From the cell containing the given text, extract its center point as [x, y] coordinate. 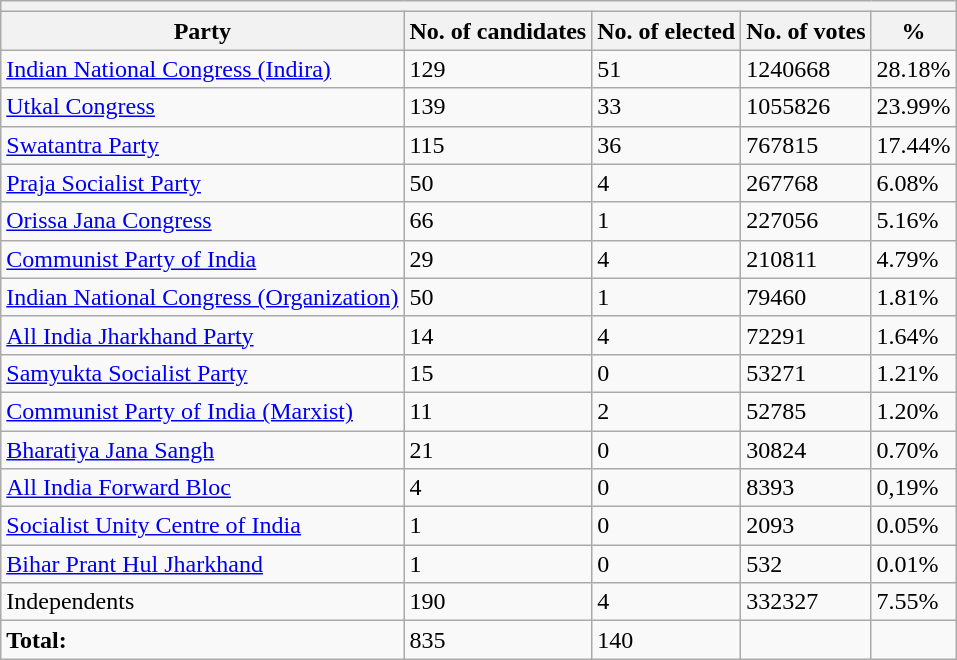
Swatantra Party [202, 145]
79460 [806, 297]
72291 [806, 335]
767815 [806, 145]
210811 [806, 259]
0.01% [914, 564]
4.79% [914, 259]
17.44% [914, 145]
Orissa Jana Congress [202, 221]
1.21% [914, 373]
1240668 [806, 69]
36 [666, 145]
14 [498, 335]
0,19% [914, 488]
1.20% [914, 411]
140 [666, 640]
1.64% [914, 335]
No. of votes [806, 31]
115 [498, 145]
Socialist Unity Centre of India [202, 526]
Samyukta Socialist Party [202, 373]
Independents [202, 602]
All India Jharkhand Party [202, 335]
8393 [806, 488]
Communist Party of India [202, 259]
139 [498, 107]
Indian National Congress (Organization) [202, 297]
No. of elected [666, 31]
2 [666, 411]
332327 [806, 602]
33 [666, 107]
52785 [806, 411]
2093 [806, 526]
Utkal Congress [202, 107]
Total: [202, 640]
Praja Socialist Party [202, 183]
0.05% [914, 526]
5.16% [914, 221]
11 [498, 411]
190 [498, 602]
Indian National Congress (Indira) [202, 69]
7.55% [914, 602]
0.70% [914, 449]
Bharatiya Jana Sangh [202, 449]
267768 [806, 183]
6.08% [914, 183]
Bihar Prant Hul Jharkhand [202, 564]
66 [498, 221]
28.18% [914, 69]
51 [666, 69]
% [914, 31]
1055826 [806, 107]
532 [806, 564]
30824 [806, 449]
23.99% [914, 107]
21 [498, 449]
Party [202, 31]
No. of candidates [498, 31]
Communist Party of India (Marxist) [202, 411]
835 [498, 640]
29 [498, 259]
53271 [806, 373]
15 [498, 373]
129 [498, 69]
227056 [806, 221]
1.81% [914, 297]
All India Forward Bloc [202, 488]
